Extract the (X, Y) coordinate from the center of the cell holding the provided text.  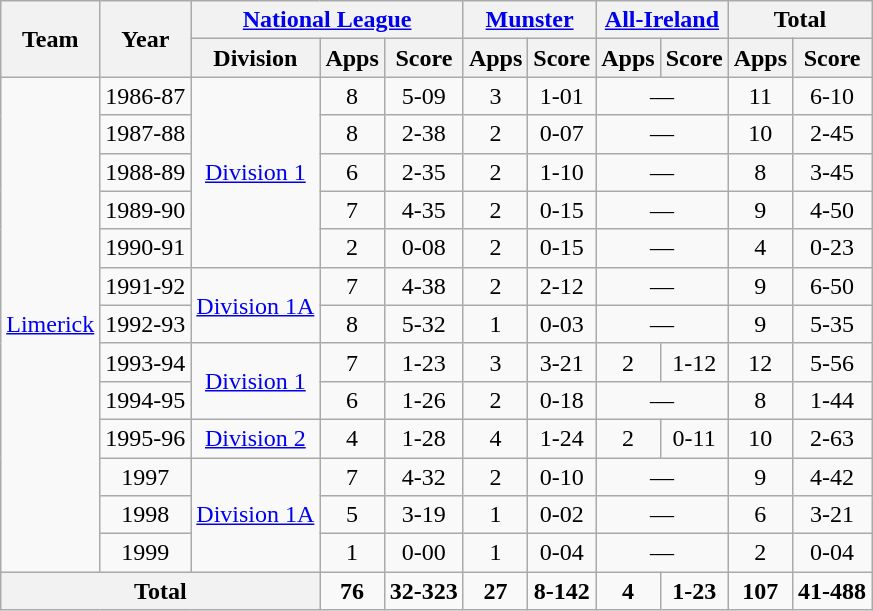
8-142 (562, 591)
Division 2 (256, 438)
1990-91 (146, 248)
1-10 (562, 172)
1-01 (562, 96)
1998 (146, 515)
2-45 (832, 134)
1-26 (424, 400)
76 (352, 591)
Limerick (50, 324)
1999 (146, 553)
1991-92 (146, 286)
0-11 (694, 438)
1992-93 (146, 324)
41-488 (832, 591)
3-19 (424, 515)
2-12 (562, 286)
1-24 (562, 438)
1986-87 (146, 96)
2-38 (424, 134)
5-09 (424, 96)
0-07 (562, 134)
0-00 (424, 553)
32-323 (424, 591)
5-32 (424, 324)
1995-96 (146, 438)
National League (328, 20)
1989-90 (146, 210)
1994-95 (146, 400)
1988-89 (146, 172)
5-56 (832, 362)
4-38 (424, 286)
107 (760, 591)
1987-88 (146, 134)
3-45 (832, 172)
4-32 (424, 477)
1-12 (694, 362)
Division (256, 58)
Year (146, 39)
1993-94 (146, 362)
0-18 (562, 400)
1-44 (832, 400)
12 (760, 362)
0-08 (424, 248)
Team (50, 39)
5-35 (832, 324)
6-10 (832, 96)
0-10 (562, 477)
4-50 (832, 210)
11 (760, 96)
0-23 (832, 248)
2-63 (832, 438)
4-35 (424, 210)
1-28 (424, 438)
5 (352, 515)
All-Ireland (662, 20)
27 (495, 591)
4-42 (832, 477)
Munster (529, 20)
1997 (146, 477)
0-02 (562, 515)
6-50 (832, 286)
0-03 (562, 324)
2-35 (424, 172)
